Determine the (x, y) coordinate at the center of the cell enclosing the given text.  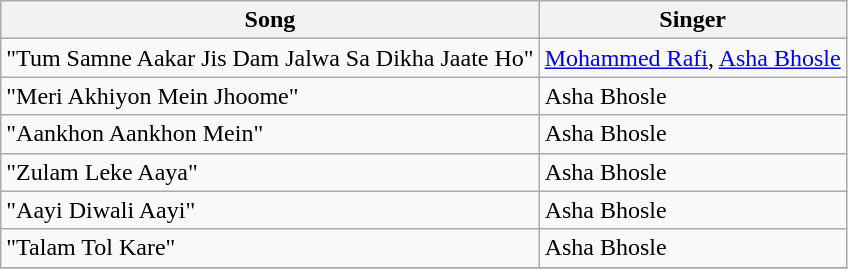
Singer (692, 20)
Song (270, 20)
"Talam Tol Kare" (270, 248)
"Aankhon Aankhon Mein" (270, 134)
"Aayi Diwali Aayi" (270, 210)
"Zulam Leke Aaya" (270, 172)
Mohammed Rafi, Asha Bhosle (692, 58)
"Meri Akhiyon Mein Jhoome" (270, 96)
"Tum Samne Aakar Jis Dam Jalwa Sa Dikha Jaate Ho" (270, 58)
